Pinpoint the cell where the given text exists, returning its [X, Y] midpoint coordinate. 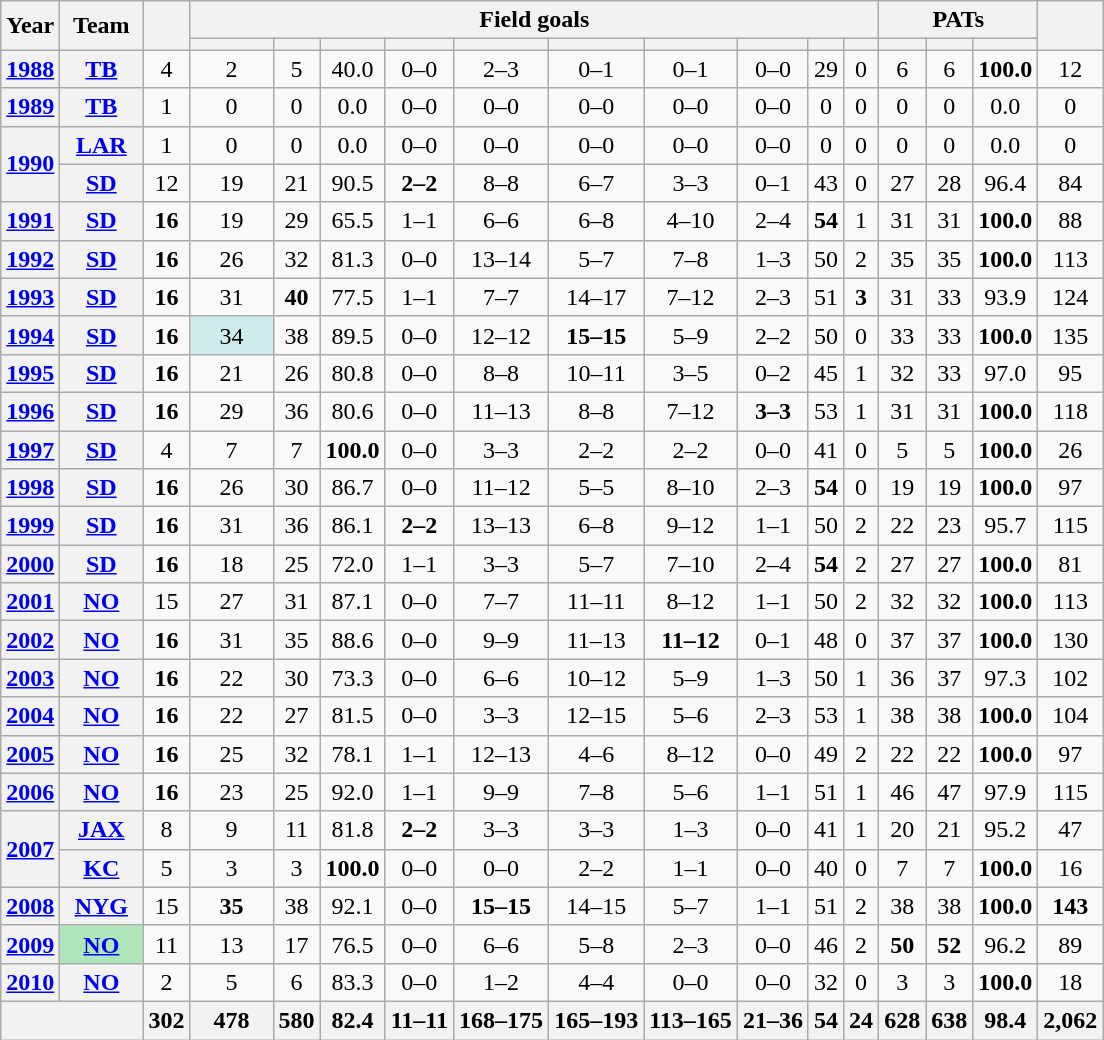
8–10 [691, 488]
97.0 [1006, 373]
130 [1070, 640]
KC [102, 868]
9–12 [691, 526]
2006 [30, 792]
135 [1070, 335]
80.6 [352, 411]
2,062 [1070, 1020]
PATs [958, 20]
2009 [30, 944]
124 [1070, 297]
478 [232, 1020]
84 [1070, 183]
2008 [30, 906]
95 [1070, 373]
1–2 [502, 982]
76.5 [352, 944]
80.8 [352, 373]
14–15 [596, 906]
118 [1070, 411]
90.5 [352, 183]
2000 [30, 564]
49 [826, 754]
2007 [30, 849]
73.3 [352, 678]
98.4 [1006, 1020]
93.9 [1006, 297]
97.3 [1006, 678]
78.1 [352, 754]
81.3 [352, 259]
0–2 [772, 373]
1997 [30, 449]
6–7 [596, 183]
113–165 [691, 1020]
92.1 [352, 906]
24 [862, 1020]
9 [232, 830]
12–12 [502, 335]
13 [232, 944]
81 [1070, 564]
4–4 [596, 982]
102 [1070, 678]
88 [1070, 221]
580 [296, 1020]
34 [232, 335]
65.5 [352, 221]
1998 [30, 488]
3–5 [691, 373]
2002 [30, 640]
43 [826, 183]
12–13 [502, 754]
81.5 [352, 716]
1988 [30, 69]
1999 [30, 526]
628 [902, 1020]
86.7 [352, 488]
2010 [30, 982]
52 [950, 944]
95.2 [1006, 830]
5–8 [596, 944]
2001 [30, 602]
7–10 [691, 564]
10–11 [596, 373]
104 [1070, 716]
96.4 [1006, 183]
40.0 [352, 69]
92.0 [352, 792]
8 [166, 830]
2004 [30, 716]
77.5 [352, 297]
4–6 [596, 754]
1992 [30, 259]
Team [102, 26]
1991 [30, 221]
JAX [102, 830]
2005 [30, 754]
143 [1070, 906]
1993 [30, 297]
10–12 [596, 678]
48 [826, 640]
1989 [30, 107]
21–36 [772, 1020]
81.8 [352, 830]
14–17 [596, 297]
28 [950, 183]
4–10 [691, 221]
1990 [30, 164]
87.1 [352, 602]
95.7 [1006, 526]
96.2 [1006, 944]
168–175 [502, 1020]
NYG [102, 906]
89.5 [352, 335]
13–14 [502, 259]
1995 [30, 373]
638 [950, 1020]
88.6 [352, 640]
LAR [102, 145]
97.9 [1006, 792]
Field goals [534, 20]
1994 [30, 335]
72.0 [352, 564]
2003 [30, 678]
89 [1070, 944]
302 [166, 1020]
1996 [30, 411]
12–15 [596, 716]
5–5 [596, 488]
165–193 [596, 1020]
Year [30, 26]
86.1 [352, 526]
45 [826, 373]
17 [296, 944]
82.4 [352, 1020]
20 [902, 830]
13–13 [502, 526]
83.3 [352, 982]
